Return the [x, y] coordinate for the center point of the cell that contains the specified text.  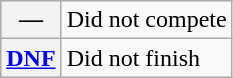
— [31, 20]
DNF [31, 58]
Did not finish [146, 58]
Did not compete [146, 20]
